Return (X, Y) of the center of cell containing provided text 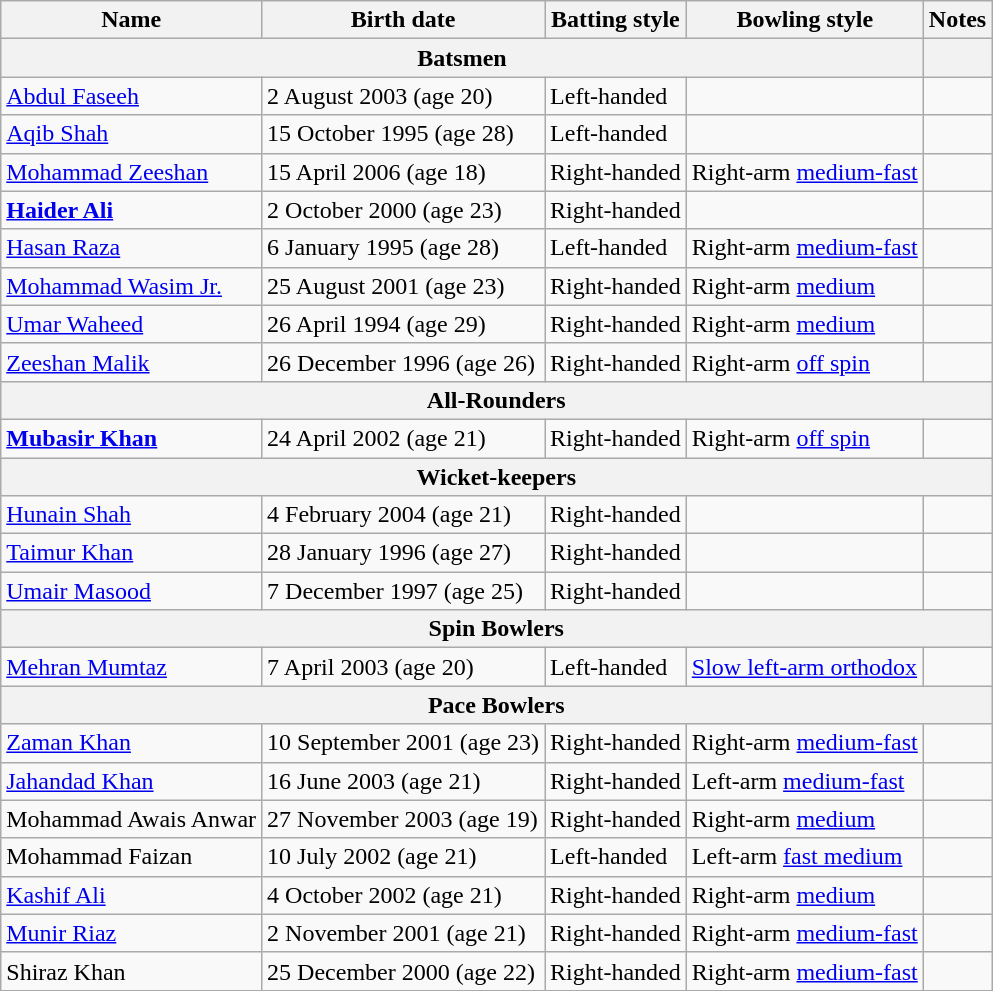
Aqib Shah (132, 134)
Hunain Shah (132, 515)
Left-arm fast medium (804, 857)
Spin Bowlers (496, 629)
10 September 2001 (age 23) (404, 743)
4 October 2002 (age 21) (404, 895)
15 April 2006 (age 18) (404, 172)
26 April 1994 (age 29) (404, 324)
Mohammad Wasim Jr. (132, 286)
Left-arm medium-fast (804, 781)
Batsmen (462, 58)
Hasan Raza (132, 248)
Jahandad Khan (132, 781)
7 April 2003 (age 20) (404, 667)
28 January 1996 (age 27) (404, 553)
Mohammad Faizan (132, 857)
All-Rounders (496, 400)
Mohammad Zeeshan (132, 172)
Zaman Khan (132, 743)
7 December 1997 (age 25) (404, 591)
Name (132, 20)
10 July 2002 (age 21) (404, 857)
Mehran Mumtaz (132, 667)
Mubasir Khan (132, 438)
Batting style (616, 20)
Haider Ali (132, 210)
15 October 1995 (age 28) (404, 134)
Munir Riaz (132, 933)
Kashif Ali (132, 895)
24 April 2002 (age 21) (404, 438)
Pace Bowlers (496, 705)
16 June 2003 (age 21) (404, 781)
4 February 2004 (age 21) (404, 515)
27 November 2003 (age 19) (404, 819)
Umar Waheed (132, 324)
Mohammad Awais Anwar (132, 819)
2 October 2000 (age 23) (404, 210)
Notes (957, 20)
Bowling style (804, 20)
26 December 1996 (age 26) (404, 362)
25 December 2000 (age 22) (404, 971)
Umair Masood (132, 591)
2 August 2003 (age 20) (404, 96)
Shiraz Khan (132, 971)
Wicket-keepers (496, 477)
Zeeshan Malik (132, 362)
Birth date (404, 20)
Slow left-arm orthodox (804, 667)
6 January 1995 (age 28) (404, 248)
2 November 2001 (age 21) (404, 933)
Taimur Khan (132, 553)
25 August 2001 (age 23) (404, 286)
Abdul Faseeh (132, 96)
